Provide the [X, Y] coordinate of the cell's center where the given text is located.  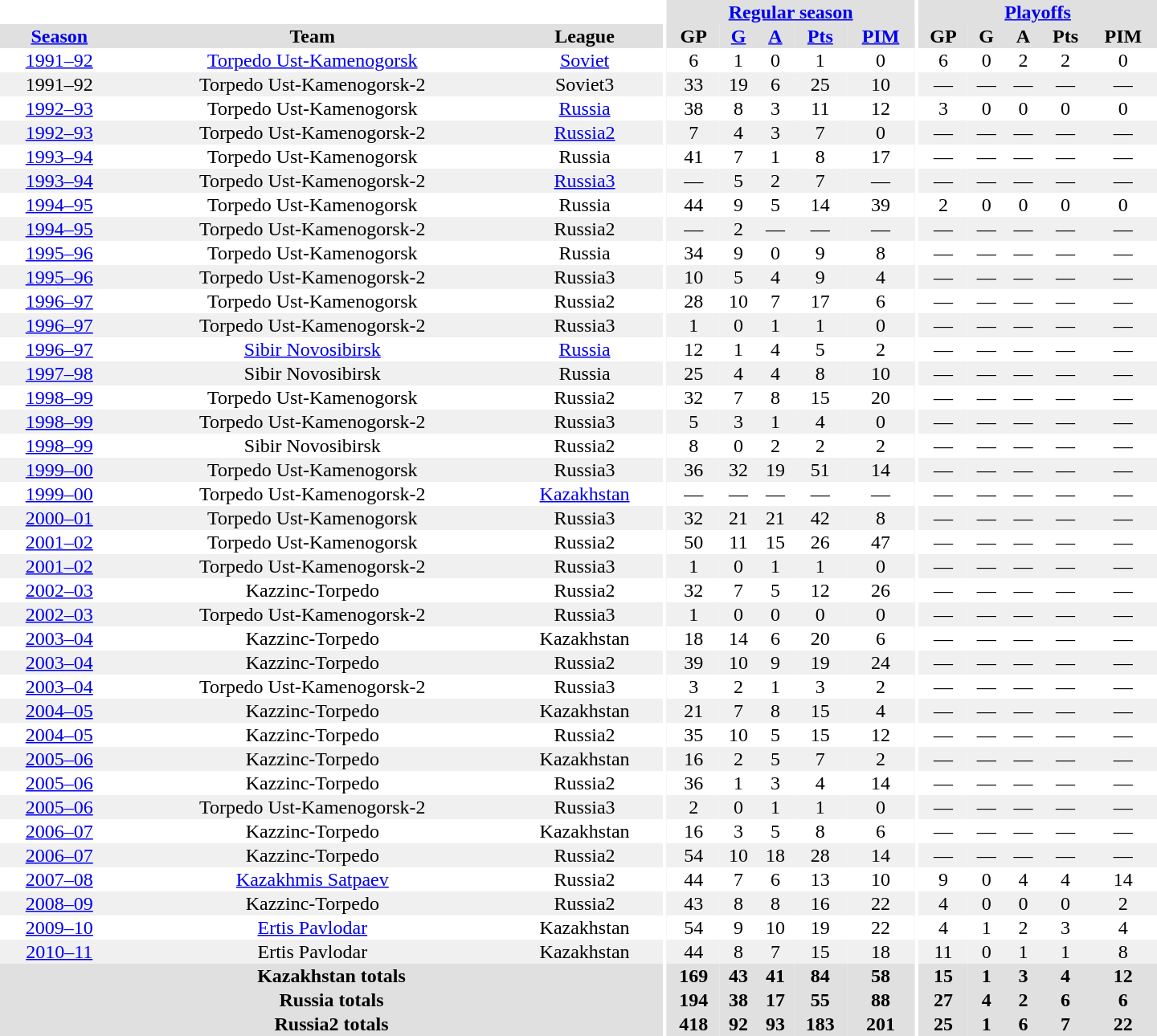
194 [693, 1000]
50 [693, 542]
88 [881, 1000]
Team [313, 36]
2007–08 [59, 879]
Soviet [585, 60]
Playoffs [1038, 12]
35 [693, 735]
Russia totals [331, 1000]
Season [59, 36]
Kazakhstan totals [331, 976]
183 [820, 1024]
2008–09 [59, 903]
24 [881, 663]
51 [820, 470]
58 [881, 976]
2000–01 [59, 518]
418 [693, 1024]
2009–10 [59, 928]
55 [820, 1000]
42 [820, 518]
2010–11 [59, 952]
93 [775, 1024]
Regular season [791, 12]
34 [693, 253]
League [585, 36]
Kazakhmis Satpaev [313, 879]
33 [693, 84]
169 [693, 976]
Russia2 totals [331, 1024]
27 [943, 1000]
Soviet3 [585, 84]
92 [738, 1024]
201 [881, 1024]
84 [820, 976]
47 [881, 542]
13 [820, 879]
1997–98 [59, 373]
